Extract the [x, y] coordinate from the center of the cell holding the provided text.  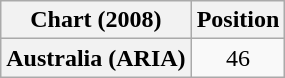
46 [238, 58]
Chart (2008) [96, 20]
Australia (ARIA) [96, 58]
Position [238, 20]
